Locate the cell with the specified text and output its [X, Y] center coordinate. 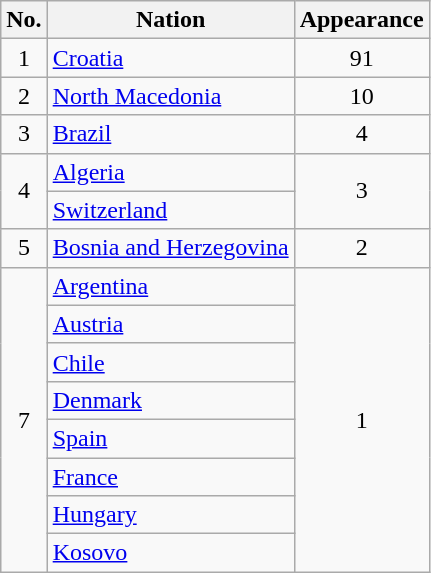
5 [24, 248]
Argentina [170, 286]
Algeria [170, 172]
No. [24, 20]
Nation [170, 20]
91 [362, 58]
Austria [170, 324]
North Macedonia [170, 96]
Bosnia and Herzegovina [170, 248]
Appearance [362, 20]
Switzerland [170, 210]
Croatia [170, 58]
Brazil [170, 134]
Spain [170, 438]
Chile [170, 362]
France [170, 477]
Hungary [170, 515]
Denmark [170, 400]
7 [24, 419]
Kosovo [170, 553]
10 [362, 96]
